Provide the [X, Y] coordinate of the cell's center where the given text is located.  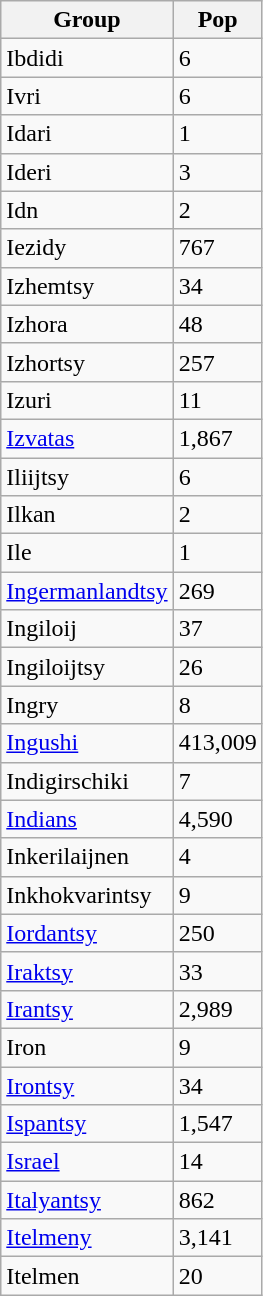
Idn [87, 210]
Ilkan [87, 515]
Iordantsy [87, 933]
Iron [87, 1047]
Itelmeny [87, 1238]
Izhemtsy [87, 286]
3 [218, 172]
Izhora [87, 324]
862 [218, 1200]
Idari [87, 134]
Izuri [87, 400]
Indigirschiki [87, 781]
33 [218, 971]
Irantsy [87, 1009]
11 [218, 400]
Ingermanlandtsy [87, 591]
269 [218, 591]
Ispantsy [87, 1124]
767 [218, 248]
48 [218, 324]
2,989 [218, 1009]
Izvatas [87, 438]
Group [87, 20]
Indians [87, 819]
Ingry [87, 705]
Iliijtsy [87, 477]
4 [218, 857]
Ivri [87, 96]
4,590 [218, 819]
257 [218, 362]
Ideri [87, 172]
250 [218, 933]
1,547 [218, 1124]
14 [218, 1162]
3,141 [218, 1238]
Ibdidi [87, 58]
Ingiloij [87, 629]
8 [218, 705]
26 [218, 667]
413,009 [218, 743]
Irontsy [87, 1085]
20 [218, 1276]
Iezidy [87, 248]
Izhortsy [87, 362]
37 [218, 629]
Ile [87, 553]
Iraktsy [87, 971]
Ingushi [87, 743]
Pop [218, 20]
Israel [87, 1162]
7 [218, 781]
Inkerilaijnen [87, 857]
Itelmen [87, 1276]
Inkhokvarintsy [87, 895]
Ingiloijtsy [87, 667]
1,867 [218, 438]
Italyantsy [87, 1200]
